Scan for the cell matching the given text and deliver its [x, y] coordinate at center. 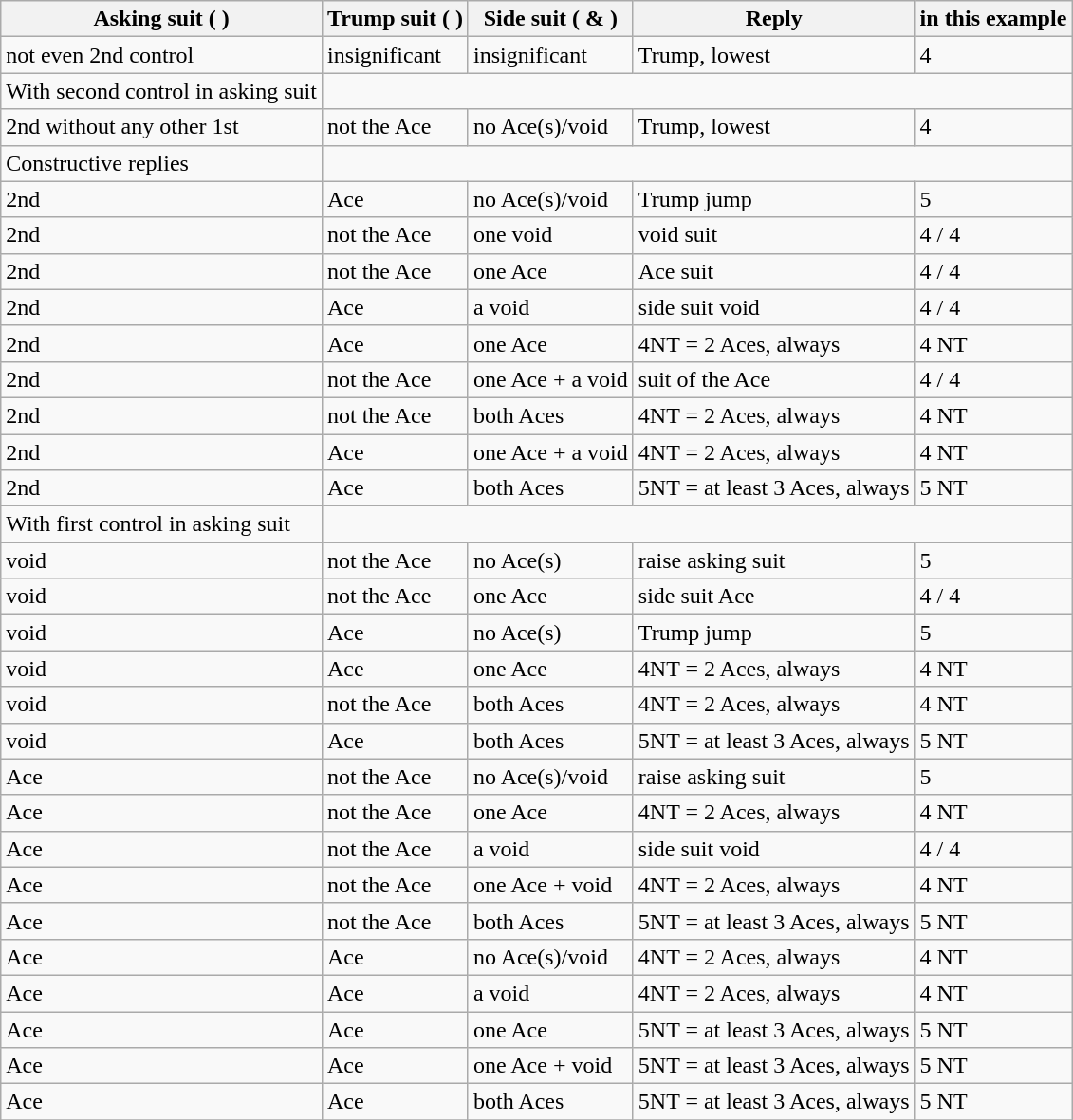
side suit Ace [774, 597]
suit of the Ace [774, 379]
Ace suit [774, 271]
Trump suit ( ) [395, 19]
not even 2nd control [161, 55]
With second control in asking suit [161, 91]
Reply [774, 19]
Asking suit ( ) [161, 19]
void suit [774, 235]
2nd without any other 1st [161, 127]
in this example [993, 19]
With first control in asking suit [161, 524]
one void [550, 235]
Constructive replies [161, 163]
Side suit ( & ) [550, 19]
